Capture the cell that displays the provided text and extract its (X, Y) central coordinate. 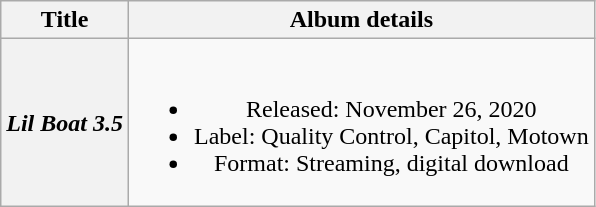
Lil Boat 3.5 (65, 122)
Title (65, 20)
Album details (361, 20)
Released: November 26, 2020Label: Quality Control, Capitol, MotownFormat: Streaming, digital download (361, 122)
